Output the [X, Y] coordinate of the center of the cell containing the given text.  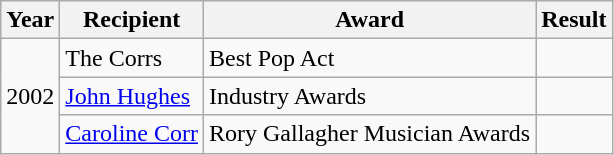
Recipient [132, 20]
John Hughes [132, 96]
Industry Awards [370, 96]
Rory Gallagher Musician Awards [370, 134]
2002 [30, 96]
Result [574, 20]
The Corrs [132, 58]
Year [30, 20]
Best Pop Act [370, 58]
Award [370, 20]
Caroline Corr [132, 134]
